Locate the cell with the specified text and output its (X, Y) center coordinate. 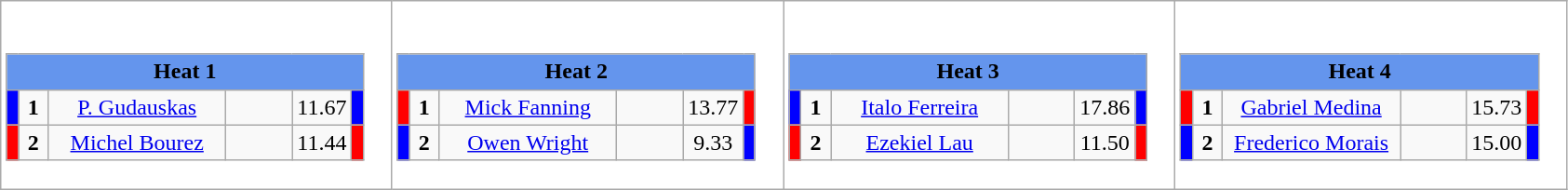
Heat 4 (1360, 72)
Heat 1 1 P. Gudauskas 11.67 2 Michel Bourez 11.44 (196, 95)
Heat 3 (968, 72)
9.33 (713, 142)
Heat 2 (576, 72)
Gabriel Medina (1312, 107)
13.77 (713, 107)
17.86 (1106, 107)
11.50 (1106, 142)
11.67 (322, 107)
P. Gudauskas (138, 107)
Heat 2 1 Mick Fanning 13.77 2 Owen Wright 9.33 (588, 95)
Heat 4 1 Gabriel Medina 15.73 2 Frederico Morais 15.00 (1372, 95)
Italo Ferreira (919, 107)
11.44 (322, 142)
Heat 3 1 Italo Ferreira 17.86 2 Ezekiel Lau 11.50 (979, 95)
15.73 (1496, 107)
15.00 (1496, 142)
Michel Bourez (138, 142)
Mick Fanning (529, 107)
Frederico Morais (1312, 142)
Owen Wright (529, 142)
Ezekiel Lau (919, 142)
Heat 1 (184, 72)
